Detect which cell encompasses the target text, then output its (x, y) center coordinate. 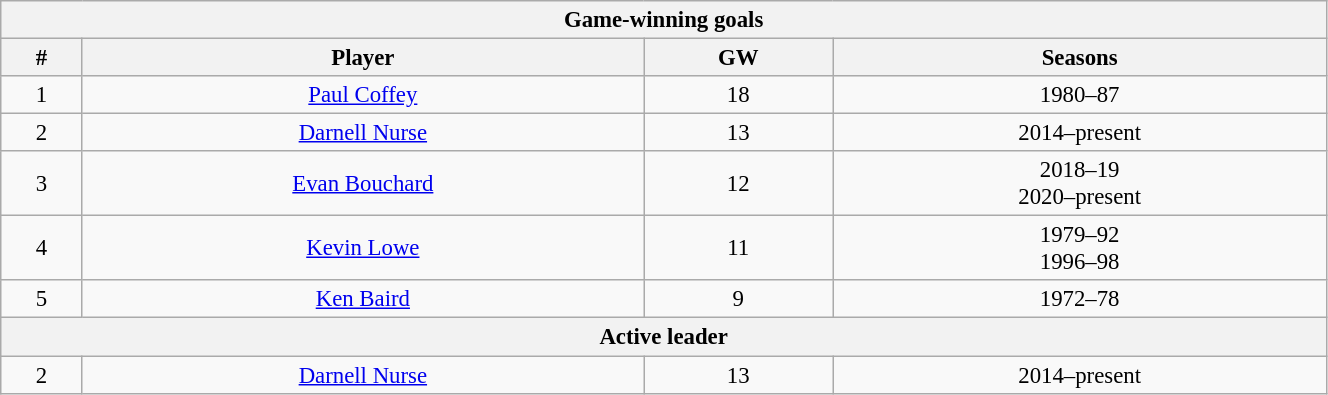
Evan Bouchard (362, 184)
1 (42, 95)
9 (738, 299)
18 (738, 95)
3 (42, 184)
4 (42, 248)
Paul Coffey (362, 95)
Kevin Lowe (362, 248)
1979–921996–98 (1080, 248)
Game-winning goals (664, 20)
Active leader (664, 337)
GW (738, 58)
Player (362, 58)
11 (738, 248)
Seasons (1080, 58)
1980–87 (1080, 95)
12 (738, 184)
2018–192020–present (1080, 184)
# (42, 58)
5 (42, 299)
Ken Baird (362, 299)
1972–78 (1080, 299)
